Find where the given text appears and provide that cell's center as (X, Y) coordinate. 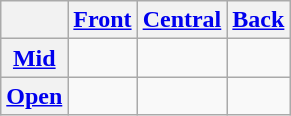
Front (102, 20)
Mid (34, 58)
Back (258, 20)
Central (182, 20)
Open (34, 96)
